Identify which cell holds the provided text, then report its [X, Y] central coordinate. 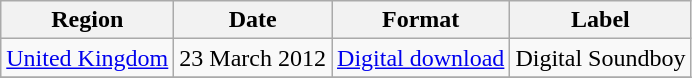
Digital Soundboy [600, 58]
23 March 2012 [253, 58]
Digital download [421, 58]
Format [421, 20]
Date [253, 20]
United Kingdom [88, 58]
Label [600, 20]
Region [88, 20]
